Identify which cell holds the provided text, then report its (X, Y) central coordinate. 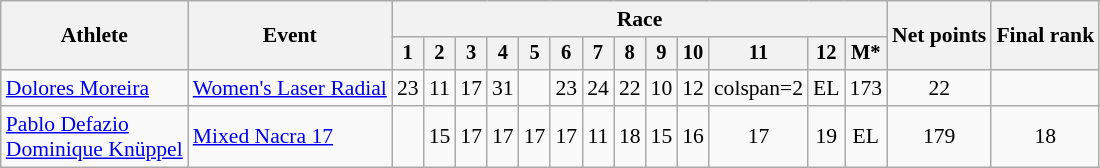
31 (503, 88)
Pablo DefazioDominique Knüppel (94, 136)
Dolores Moreira (94, 88)
2 (440, 54)
16 (693, 136)
8 (630, 54)
Mixed Nacra 17 (290, 136)
7 (598, 54)
6 (566, 54)
24 (598, 88)
3 (471, 54)
colspan=2 (758, 88)
Event (290, 36)
Women's Laser Radial (290, 88)
5 (535, 54)
Race (640, 19)
Athlete (94, 36)
Net points (939, 36)
19 (826, 136)
1 (408, 54)
179 (939, 136)
173 (866, 88)
Final rank (1045, 36)
9 (662, 54)
4 (503, 54)
M* (866, 54)
